Return the (X, Y) coordinate for the center point of the cell that contains the specified text.  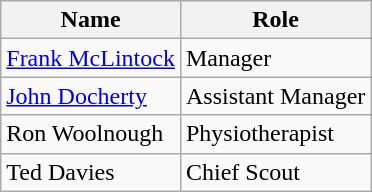
Ted Davies (91, 172)
Frank McLintock (91, 58)
Chief Scout (275, 172)
Ron Woolnough (91, 134)
Role (275, 20)
John Docherty (91, 96)
Assistant Manager (275, 96)
Manager (275, 58)
Physiotherapist (275, 134)
Name (91, 20)
